Provide the [x, y] coordinate of the cell's center where the given text is located.  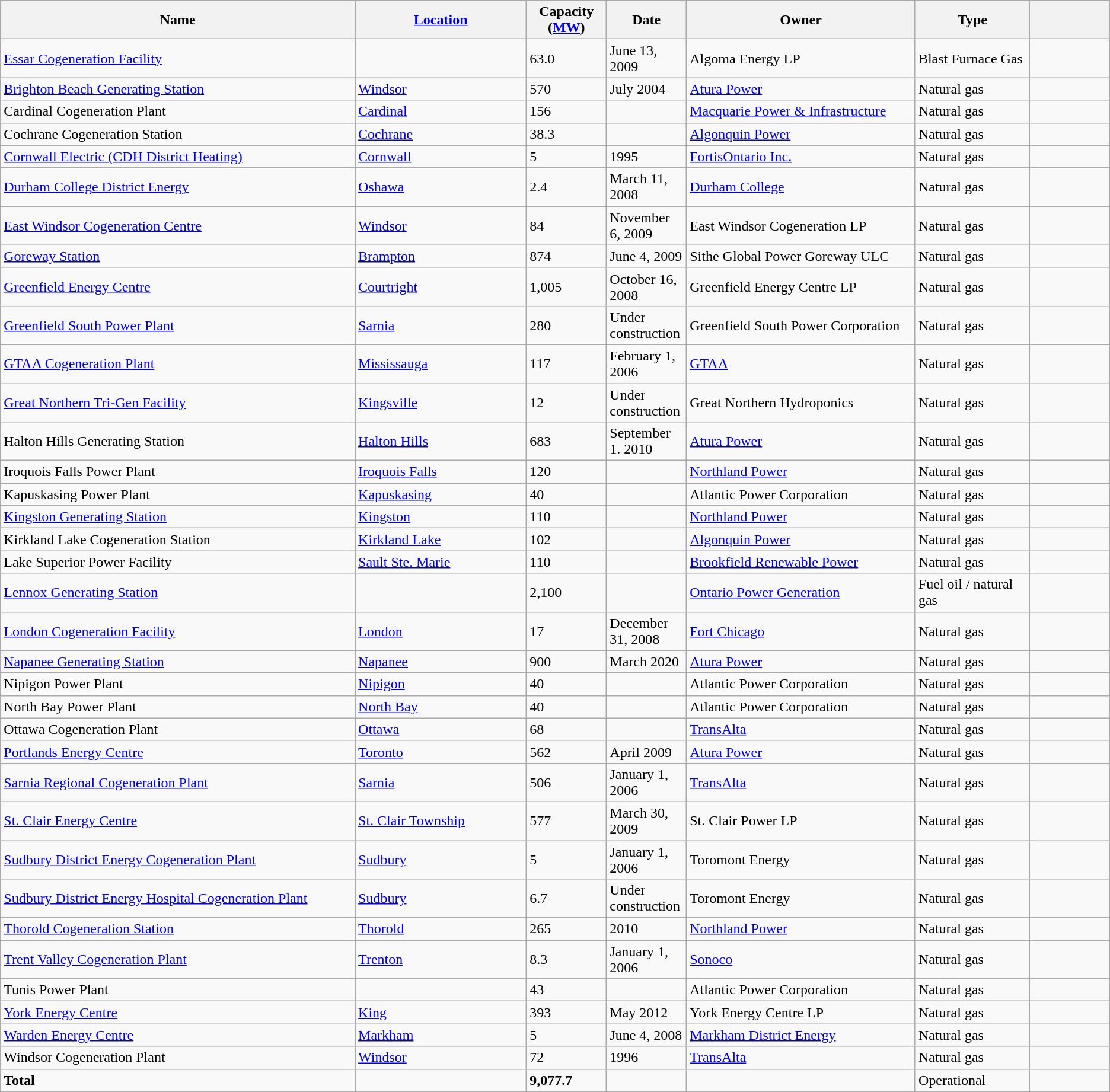
Total [178, 1080]
Iroquois Falls Power Plant [178, 472]
9,077.7 [567, 1080]
Durham College [801, 187]
102 [567, 539]
Durham College District Energy [178, 187]
September 1. 2010 [646, 441]
Warden Energy Centre [178, 1035]
Trenton [441, 959]
June 4, 2009 [646, 256]
6.7 [567, 899]
Sarnia Regional Cogeneration Plant [178, 783]
March 30, 2009 [646, 820]
York Energy Centre [178, 1013]
April 2009 [646, 752]
FortisOntario Inc. [801, 157]
Portlands Energy Centre [178, 752]
July 2004 [646, 89]
2,100 [567, 593]
2010 [646, 929]
8.3 [567, 959]
63.0 [567, 58]
Ottawa [441, 729]
Cochrane [441, 134]
Cornwall Electric (CDH District Heating) [178, 157]
November 6, 2009 [646, 225]
Greenfield Energy Centre [178, 287]
2.4 [567, 187]
East Windsor Cogeneration LP [801, 225]
Oshawa [441, 187]
Nipigon Power Plant [178, 684]
Sithe Global Power Goreway ULC [801, 256]
Sault Ste. Marie [441, 562]
Windsor Cogeneration Plant [178, 1058]
577 [567, 820]
Napanee Generating Station [178, 662]
Owner [801, 20]
Name [178, 20]
Thorold [441, 929]
St. Clair Power LP [801, 820]
Date [646, 20]
Essar Cogeneration Facility [178, 58]
Fuel oil / natural gas [972, 593]
St. Clair Township [441, 820]
Sudbury District Energy Hospital Cogeneration Plant [178, 899]
68 [567, 729]
265 [567, 929]
February 1, 2006 [646, 364]
Kirkland Lake [441, 539]
North Bay Power Plant [178, 707]
38.3 [567, 134]
Brighton Beach Generating Station [178, 89]
Brookfield Renewable Power [801, 562]
280 [567, 325]
October 16, 2008 [646, 287]
Macquarie Power & Infrastructure [801, 111]
Nipigon [441, 684]
506 [567, 783]
Halton Hills Generating Station [178, 441]
Markham District Energy [801, 1035]
Kirkland Lake Cogeneration Station [178, 539]
York Energy Centre LP [801, 1013]
Goreway Station [178, 256]
900 [567, 662]
Cardinal [441, 111]
Trent Valley Cogeneration Plant [178, 959]
Toronto [441, 752]
Cornwall [441, 157]
72 [567, 1058]
120 [567, 472]
Location [441, 20]
Algoma Energy LP [801, 58]
Kingsville [441, 402]
London [441, 631]
Brampton [441, 256]
June 4, 2008 [646, 1035]
Thorold Cogeneration Station [178, 929]
June 13, 2009 [646, 58]
Iroquois Falls [441, 472]
117 [567, 364]
Kapuskasing Power Plant [178, 494]
Operational [972, 1080]
Napanee [441, 662]
March 2020 [646, 662]
East Windsor Cogeneration Centre [178, 225]
Greenfield South Power Corporation [801, 325]
St. Clair Energy Centre [178, 820]
Lennox Generating Station [178, 593]
1,005 [567, 287]
562 [567, 752]
Cardinal Cogeneration Plant [178, 111]
December 31, 2008 [646, 631]
Courtright [441, 287]
393 [567, 1013]
May 2012 [646, 1013]
Blast Furnace Gas [972, 58]
1995 [646, 157]
Mississauga [441, 364]
Kapuskasing [441, 494]
683 [567, 441]
North Bay [441, 707]
Ottawa Cogeneration Plant [178, 729]
Greenfield South Power Plant [178, 325]
17 [567, 631]
Kingston Generating Station [178, 517]
GTAA Cogeneration Plant [178, 364]
Greenfield Energy Centre LP [801, 287]
156 [567, 111]
Sudbury District Energy Cogeneration Plant [178, 860]
84 [567, 225]
Markham [441, 1035]
Lake Superior Power Facility [178, 562]
Kingston [441, 517]
King [441, 1013]
43 [567, 990]
London Cogeneration Facility [178, 631]
March 11, 2008 [646, 187]
Fort Chicago [801, 631]
Great Northern Tri-Gen Facility [178, 402]
Capacity (MW) [567, 20]
Ontario Power Generation [801, 593]
Sonoco [801, 959]
570 [567, 89]
12 [567, 402]
Cochrane Cogeneration Station [178, 134]
1996 [646, 1058]
Great Northern Hydroponics [801, 402]
GTAA [801, 364]
Type [972, 20]
874 [567, 256]
Halton Hills [441, 441]
Tunis Power Plant [178, 990]
